Provide the [X, Y] coordinate of the cell's center where the given text is located.  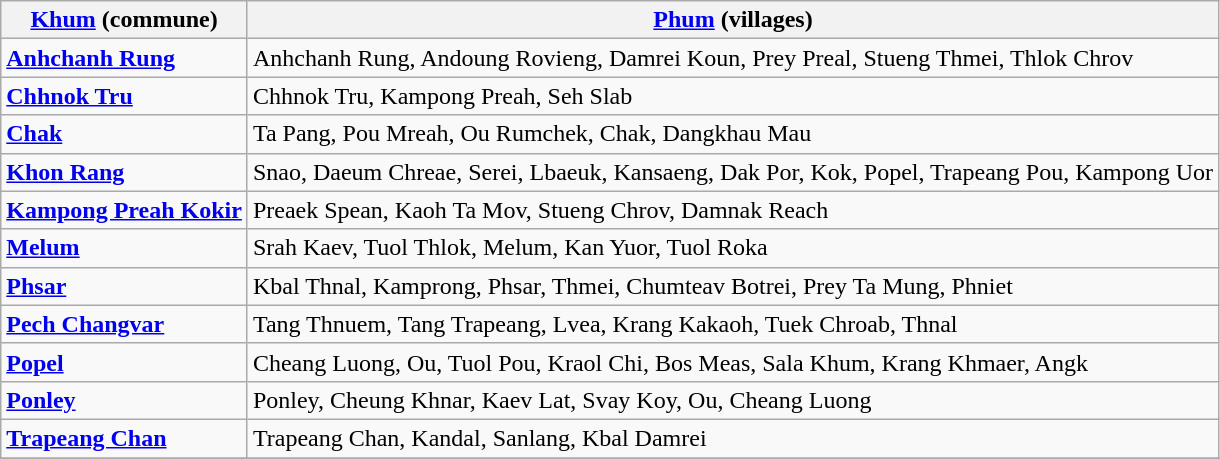
Chak [124, 134]
Trapeang Chan [124, 438]
Trapeang Chan, Kandal, Sanlang, Kbal Damrei [732, 438]
Kampong Preah Kokir [124, 210]
Srah Kaev, Tuol Thlok, Melum, Kan Yuor, Tuol Roka [732, 248]
Ponley, Cheung Khnar, Kaev Lat, Svay Koy, Ou, Cheang Luong [732, 400]
Ponley [124, 400]
Phum (villages) [732, 20]
Cheang Luong, Ou, Tuol Pou, Kraol Chi, Bos Meas, Sala Khum, Krang Khmaer, Angk [732, 362]
Ta Pang, Pou Mreah, Ou Rumchek, Chak, Dangkhau Mau [732, 134]
Popel [124, 362]
Tang Thnuem, Tang Trapeang, Lvea, Krang Kakaoh, Tuek Chroab, Thnal [732, 324]
Pech Changvar [124, 324]
Khum (commune) [124, 20]
Khon Rang [124, 172]
Kbal Thnal, Kamprong, Phsar, Thmei, Chumteav Botrei, Prey Ta Mung, Phniet [732, 286]
Chhnok Tru [124, 96]
Preaek Spean, Kaoh Ta Mov, Stueng Chrov, Damnak Reach [732, 210]
Phsar [124, 286]
Anhchanh Rung [124, 58]
Chhnok Tru, Kampong Preah, Seh Slab [732, 96]
Melum [124, 248]
Anhchanh Rung, Andoung Rovieng, Damrei Koun, Prey Preal, Stueng Thmei, Thlok Chrov [732, 58]
Snao, Daeum Chreae, Serei, Lbaeuk, Kansaeng, Dak Por, Kok, Popel, Trapeang Pou, Kampong Uor [732, 172]
